Capture the cell that displays the provided text and extract its [x, y] central coordinate. 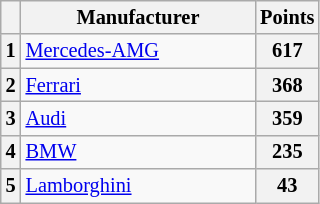
235 [287, 152]
Points [287, 17]
3 [11, 118]
Mercedes-AMG [138, 51]
1 [11, 51]
Manufacturer [138, 17]
Ferrari [138, 85]
43 [287, 186]
359 [287, 118]
4 [11, 152]
5 [11, 186]
Lamborghini [138, 186]
368 [287, 85]
BMW [138, 152]
Audi [138, 118]
2 [11, 85]
617 [287, 51]
